Return the [x, y] coordinate for the center point of the cell that contains the specified text.  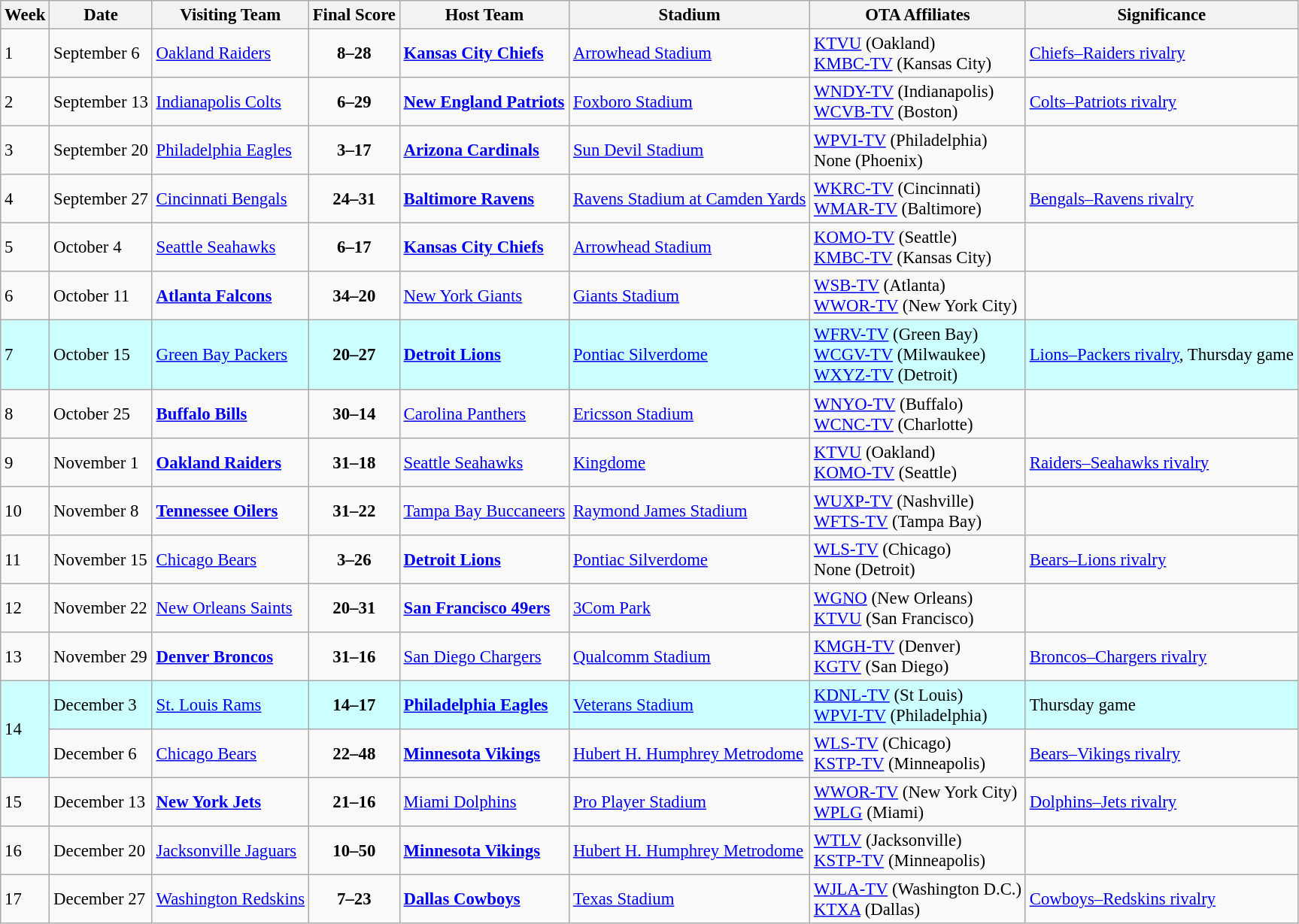
22–48 [354, 753]
Green Bay Packers [230, 355]
31–16 [354, 657]
November 1 [101, 462]
October 11 [101, 296]
Bengals–Ravens rivalry [1161, 198]
Raymond James Stadium [690, 511]
3–17 [354, 150]
KOMO-TV (Seattle)KMBC-TV (Kansas City) [918, 248]
December 6 [101, 753]
15 [26, 801]
December 27 [101, 899]
30–14 [354, 414]
3Com Park [690, 607]
November 22 [101, 607]
24–31 [354, 198]
Washington Redskins [230, 899]
Pro Player Stadium [690, 801]
October 4 [101, 248]
7–23 [354, 899]
WUXP-TV (Nashville)WFTS-TV (Tampa Bay) [918, 511]
Thursday game [1161, 705]
St. Louis Rams [230, 705]
1 [26, 54]
20–31 [354, 607]
October 25 [101, 414]
Stadium [690, 15]
14 [26, 729]
WKRC-TV (Cincinnati)WMAR-TV (Baltimore) [918, 198]
6–17 [354, 248]
Host Team [484, 15]
Kingdome [690, 462]
November 29 [101, 657]
6–29 [354, 102]
Cowboys–Redskins rivalry [1161, 899]
KTVU (Oakland)KOMO-TV (Seattle) [918, 462]
WLS-TV (Chicago)None (Detroit) [918, 559]
Dolphins–Jets rivalry [1161, 801]
New York Jets [230, 801]
New Orleans Saints [230, 607]
Chiefs–Raiders rivalry [1161, 54]
Colts–Patriots rivalry [1161, 102]
9 [26, 462]
2 [26, 102]
7 [26, 355]
10 [26, 511]
Raiders–Seahawks rivalry [1161, 462]
Buffalo Bills [230, 414]
Lions–Packers rivalry, Thursday game [1161, 355]
WGNO (New Orleans)KTVU (San Francisco) [918, 607]
Foxboro Stadium [690, 102]
5 [26, 248]
8 [26, 414]
Sun Devil Stadium [690, 150]
3–26 [354, 559]
WWOR-TV (New York City)WPLG (Miami) [918, 801]
Week [26, 15]
Denver Broncos [230, 657]
14–17 [354, 705]
8–28 [354, 54]
WNDY-TV (Indianapolis)WCVB-TV (Boston) [918, 102]
December 13 [101, 801]
Jacksonville Jaguars [230, 851]
Carolina Panthers [484, 414]
Date [101, 15]
Bears–Vikings rivalry [1161, 753]
6 [26, 296]
Arizona Cardinals [484, 150]
Giants Stadium [690, 296]
Significance [1161, 15]
September 6 [101, 54]
December 20 [101, 851]
December 3 [101, 705]
September 27 [101, 198]
WFRV-TV (Green Bay)WCGV-TV (Milwaukee)WXYZ-TV (Detroit) [918, 355]
September 20 [101, 150]
3 [26, 150]
Miami Dolphins [484, 801]
September 13 [101, 102]
21–16 [354, 801]
31–18 [354, 462]
Cincinnati Bengals [230, 198]
San Francisco 49ers [484, 607]
Indianapolis Colts [230, 102]
Bears–Lions rivalry [1161, 559]
KMGH-TV (Denver)KGTV (San Diego) [918, 657]
San Diego Chargers [484, 657]
Tampa Bay Buccaneers [484, 511]
20–27 [354, 355]
4 [26, 198]
Ericsson Stadium [690, 414]
New England Patriots [484, 102]
Dallas Cowboys [484, 899]
KTVU (Oakland)KMBC-TV (Kansas City) [918, 54]
Ravens Stadium at Camden Yards [690, 198]
WJLA-TV (Washington D.C.)KTXA (Dallas) [918, 899]
November 8 [101, 511]
WLS-TV (Chicago)KSTP-TV (Minneapolis) [918, 753]
KDNL-TV (St Louis)WPVI-TV (Philadelphia) [918, 705]
OTA Affiliates [918, 15]
12 [26, 607]
Veterans Stadium [690, 705]
WSB-TV (Atlanta)WWOR-TV (New York City) [918, 296]
Final Score [354, 15]
WPVI-TV (Philadelphia)None (Phoenix) [918, 150]
31–22 [354, 511]
11 [26, 559]
Visiting Team [230, 15]
Broncos–Chargers rivalry [1161, 657]
WNYO-TV (Buffalo)WCNC-TV (Charlotte) [918, 414]
Tennessee Oilers [230, 511]
17 [26, 899]
WTLV (Jacksonville)KSTP-TV (Minneapolis) [918, 851]
New York Giants [484, 296]
November 15 [101, 559]
10–50 [354, 851]
Atlanta Falcons [230, 296]
Texas Stadium [690, 899]
13 [26, 657]
October 15 [101, 355]
16 [26, 851]
34–20 [354, 296]
Qualcomm Stadium [690, 657]
Baltimore Ravens [484, 198]
